Pinpoint the cell where the given text exists, returning its (x, y) midpoint coordinate. 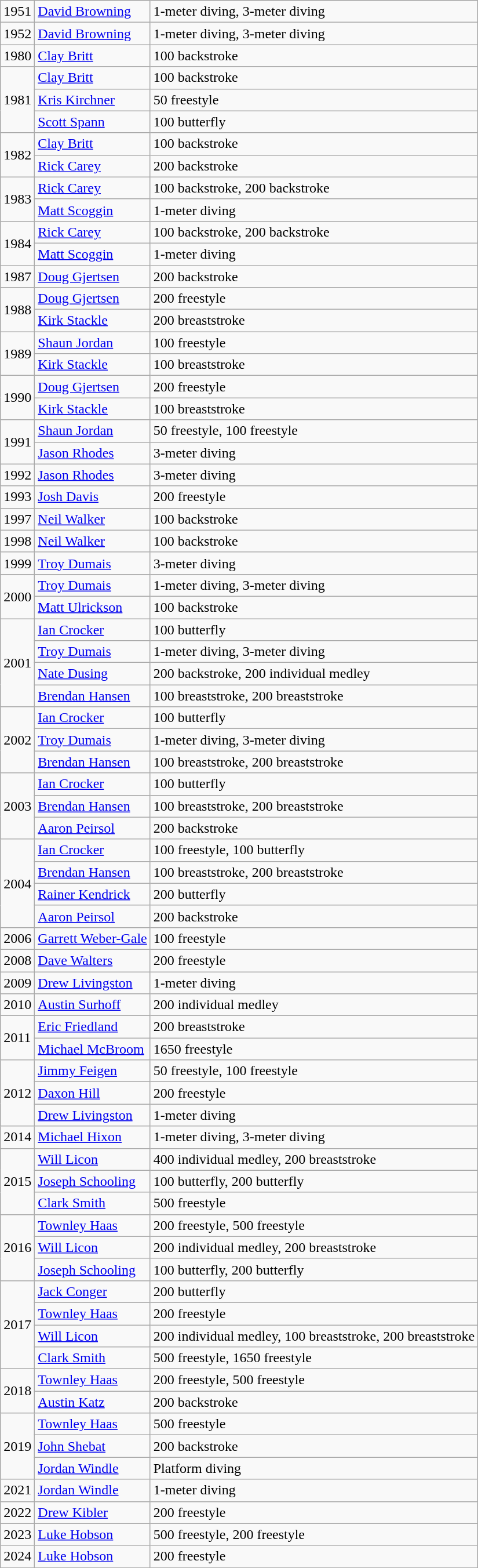
2002 (17, 740)
2016 (17, 1247)
Nate Dusing (93, 674)
Jimmy Feigen (93, 1071)
1991 (17, 442)
2024 (17, 1556)
1992 (17, 475)
2006 (17, 938)
500 freestyle, 1650 freestyle (314, 1358)
1982 (17, 155)
1988 (17, 310)
2014 (17, 1137)
2012 (17, 1093)
2015 (17, 1181)
1998 (17, 541)
1990 (17, 398)
2011 (17, 1038)
400 individual medley, 200 breaststroke (314, 1159)
1951 (17, 12)
2003 (17, 806)
Michael McBroom (93, 1049)
2023 (17, 1534)
Austin Katz (93, 1402)
2009 (17, 983)
Garrett Weber-Gale (93, 938)
1999 (17, 563)
1981 (17, 100)
1987 (17, 277)
200 backstroke, 200 individual medley (314, 674)
Platform diving (314, 1468)
2017 (17, 1324)
Dave Walters (93, 960)
2019 (17, 1446)
Drew Kibler (93, 1512)
2021 (17, 1490)
2000 (17, 596)
1952 (17, 34)
Kris Kirchner (93, 100)
Eric Friedland (93, 1027)
1983 (17, 199)
Josh Davis (93, 497)
1984 (17, 243)
2018 (17, 1391)
100 freestyle, 100 butterfly (314, 850)
Austin Surhoff (93, 1005)
2008 (17, 960)
Michael Hixon (93, 1137)
1989 (17, 354)
Matt Ulrickson (93, 607)
200 individual medley, 100 breaststroke, 200 breaststroke (314, 1335)
200 individual medley (314, 1005)
1650 freestyle (314, 1049)
200 individual medley, 200 breaststroke (314, 1247)
500 freestyle, 200 freestyle (314, 1534)
2001 (17, 662)
Rainer Kendrick (93, 894)
1997 (17, 519)
2010 (17, 1005)
2022 (17, 1512)
Scott Spann (93, 122)
1993 (17, 497)
1980 (17, 56)
2004 (17, 883)
John Shebat (93, 1446)
Jack Conger (93, 1291)
50 freestyle (314, 100)
Daxon Hill (93, 1093)
